For the text-containing cell, return its midpoint in [x, y] coordinate format. 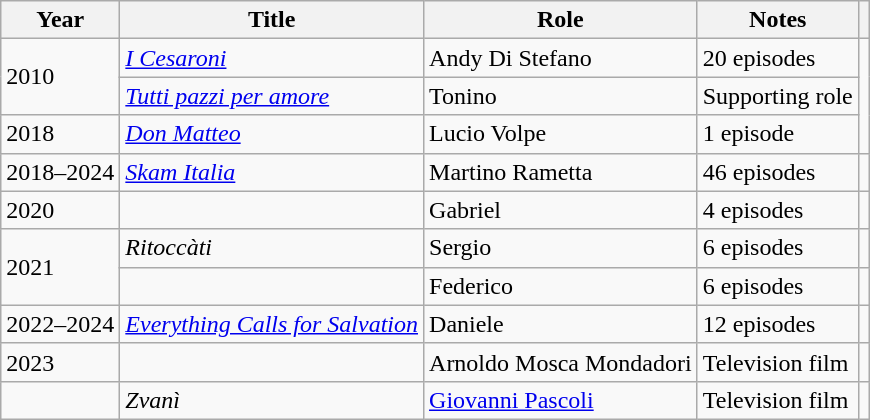
Skam Italia [272, 172]
Title [272, 20]
46 episodes [778, 172]
12 episodes [778, 324]
I Cesaroni [272, 58]
Lucio Volpe [561, 134]
Everything Calls for Salvation [272, 324]
2018–2024 [60, 172]
Tutti pazzi per amore [272, 96]
2021 [60, 267]
2023 [60, 362]
Arnoldo Mosca Mondadori [561, 362]
Tonino [561, 96]
Zvanì [272, 400]
Ritoccàti [272, 248]
2020 [60, 210]
2022–2024 [60, 324]
2010 [60, 77]
Don Matteo [272, 134]
4 episodes [778, 210]
Year [60, 20]
Supporting role [778, 96]
Notes [778, 20]
Daniele [561, 324]
Martino Rametta [561, 172]
Role [561, 20]
Sergio [561, 248]
2018 [60, 134]
Gabriel [561, 210]
1 episode [778, 134]
Federico [561, 286]
20 episodes [778, 58]
Andy Di Stefano [561, 58]
Giovanni Pascoli [561, 400]
